Detect which cell encompasses the target text, then output its (x, y) center coordinate. 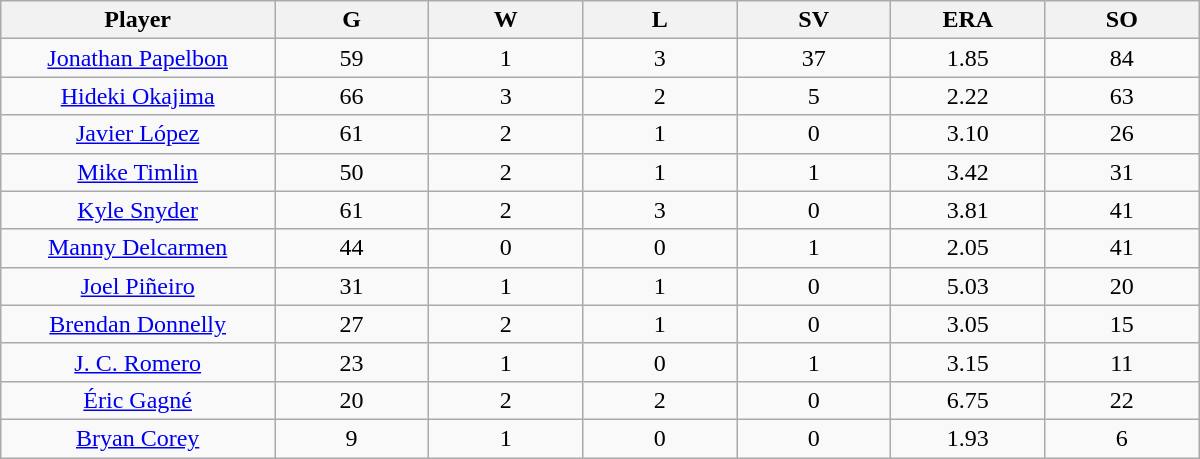
Player (138, 20)
22 (1122, 400)
6 (1122, 438)
59 (352, 58)
W (506, 20)
SO (1122, 20)
27 (352, 324)
3.81 (968, 210)
84 (1122, 58)
3.15 (968, 362)
26 (1122, 134)
2.22 (968, 96)
G (352, 20)
Javier López (138, 134)
Mike Timlin (138, 172)
3.42 (968, 172)
1.93 (968, 438)
Éric Gagné (138, 400)
Kyle Snyder (138, 210)
SV (814, 20)
66 (352, 96)
Bryan Corey (138, 438)
Brendan Donnelly (138, 324)
J. C. Romero (138, 362)
Jonathan Papelbon (138, 58)
3.05 (968, 324)
1.85 (968, 58)
15 (1122, 324)
50 (352, 172)
L (660, 20)
ERA (968, 20)
Hideki Okajima (138, 96)
9 (352, 438)
5 (814, 96)
2.05 (968, 248)
23 (352, 362)
3.10 (968, 134)
11 (1122, 362)
6.75 (968, 400)
Manny Delcarmen (138, 248)
Joel Piñeiro (138, 286)
63 (1122, 96)
44 (352, 248)
5.03 (968, 286)
37 (814, 58)
